Output the (X, Y) coordinate of the center of the cell containing the given text.  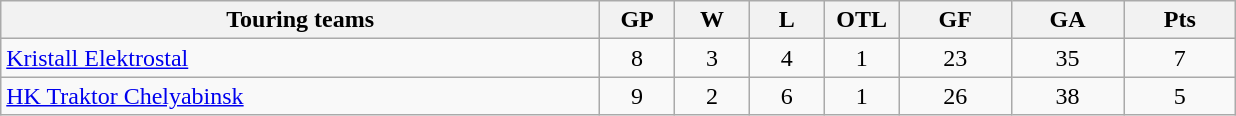
8 (638, 58)
Touring teams (300, 20)
GP (638, 20)
W (712, 20)
23 (955, 58)
Kristall Elektrostal (300, 58)
2 (712, 96)
GF (955, 20)
7 (1180, 58)
3 (712, 58)
38 (1067, 96)
6 (786, 96)
GA (1067, 20)
9 (638, 96)
26 (955, 96)
35 (1067, 58)
Pts (1180, 20)
4 (786, 58)
HK Traktor Chelyabinsk (300, 96)
OTL (862, 20)
5 (1180, 96)
L (786, 20)
